Identify which cell holds the provided text, then report its (X, Y) central coordinate. 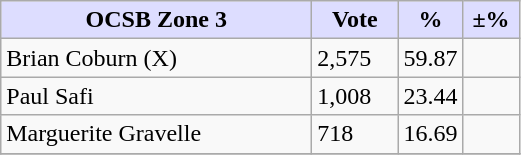
Vote (355, 20)
% (430, 20)
±% (491, 20)
Marguerite Gravelle (156, 134)
16.69 (430, 134)
1,008 (355, 96)
718 (355, 134)
2,575 (355, 58)
59.87 (430, 58)
Paul Safi (156, 96)
OCSB Zone 3 (156, 20)
Brian Coburn (X) (156, 58)
23.44 (430, 96)
